Pinpoint the cell where the given text exists, returning its [X, Y] midpoint coordinate. 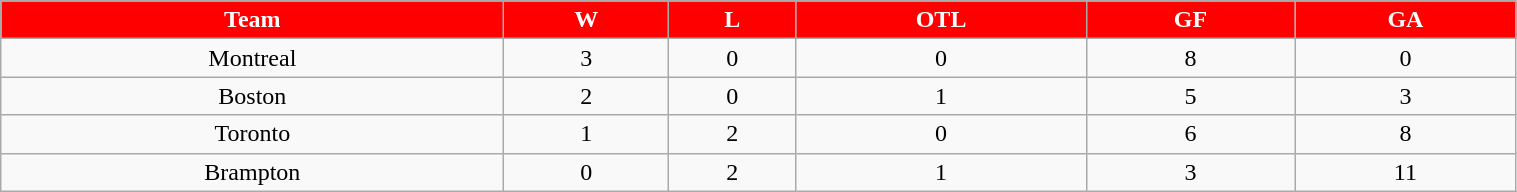
5 [1190, 96]
6 [1190, 134]
OTL [941, 20]
L [732, 20]
Toronto [252, 134]
Boston [252, 96]
Montreal [252, 58]
GF [1190, 20]
Brampton [252, 172]
GA [1406, 20]
Team [252, 20]
W [586, 20]
11 [1406, 172]
